Detect which cell encompasses the target text, then output its (x, y) center coordinate. 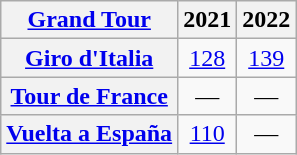
139 (266, 58)
128 (208, 58)
110 (208, 134)
Vuelta a España (90, 134)
Giro d'Italia (90, 58)
Grand Tour (90, 20)
Tour de France (90, 96)
2022 (266, 20)
2021 (208, 20)
